For the text-containing cell, return its midpoint in [x, y] coordinate format. 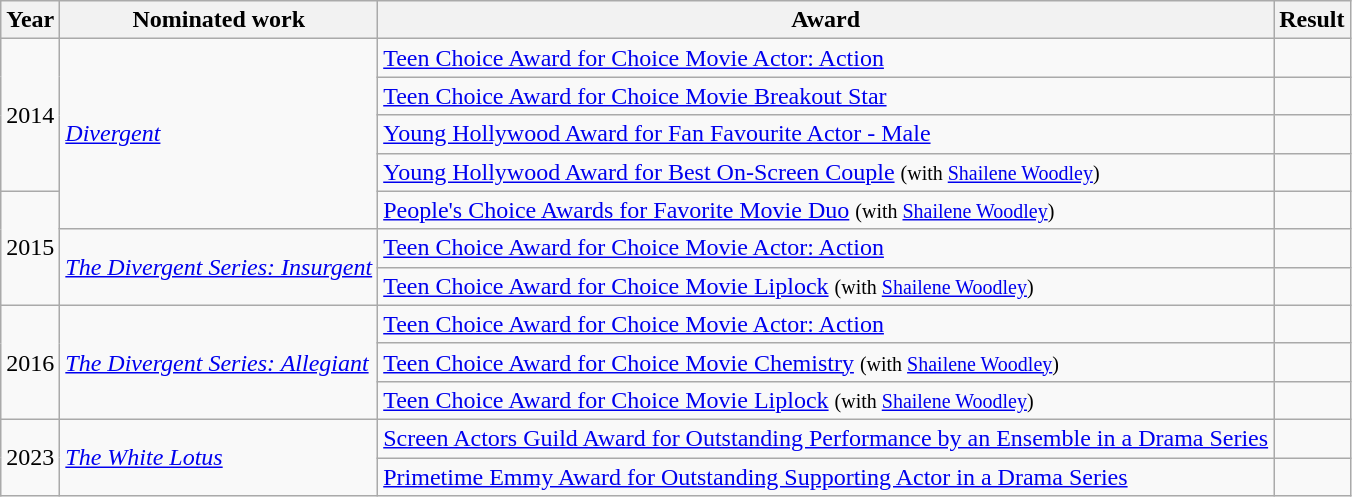
2015 [30, 248]
Result [1312, 20]
People's Choice Awards for Favorite Movie Duo (with Shailene Woodley) [826, 210]
Screen Actors Guild Award for Outstanding Performance by an Ensemble in a Drama Series [826, 438]
The Divergent Series: Insurgent [219, 267]
Year [30, 20]
2014 [30, 115]
Teen Choice Award for Choice Movie Breakout Star [826, 96]
The Divergent Series: Allegiant [219, 362]
Nominated work [219, 20]
Young Hollywood Award for Best On-Screen Couple (with Shailene Woodley) [826, 172]
2023 [30, 457]
The White Lotus [219, 457]
Primetime Emmy Award for Outstanding Supporting Actor in a Drama Series [826, 477]
Teen Choice Award for Choice Movie Chemistry (with Shailene Woodley) [826, 362]
2016 [30, 362]
Award [826, 20]
Young Hollywood Award for Fan Favourite Actor - Male [826, 134]
Divergent [219, 134]
